Locate the cell with the specified text and output its [X, Y] center coordinate. 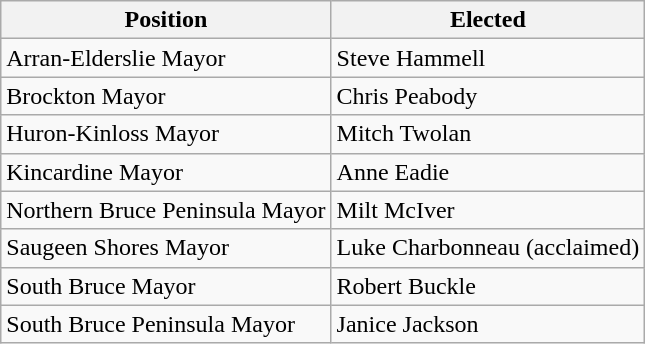
Chris Peabody [488, 96]
Brockton Mayor [166, 96]
South Bruce Mayor [166, 286]
Robert Buckle [488, 286]
Position [166, 20]
Kincardine Mayor [166, 172]
Luke Charbonneau (acclaimed) [488, 248]
Milt McIver [488, 210]
Janice Jackson [488, 324]
Huron-Kinloss Mayor [166, 134]
South Bruce Peninsula Mayor [166, 324]
Elected [488, 20]
Saugeen Shores Mayor [166, 248]
Arran-Elderslie Mayor [166, 58]
Anne Eadie [488, 172]
Northern Bruce Peninsula Mayor [166, 210]
Mitch Twolan [488, 134]
Steve Hammell [488, 58]
